Determine the [x, y] coordinate at the center of the cell enclosing the given text.  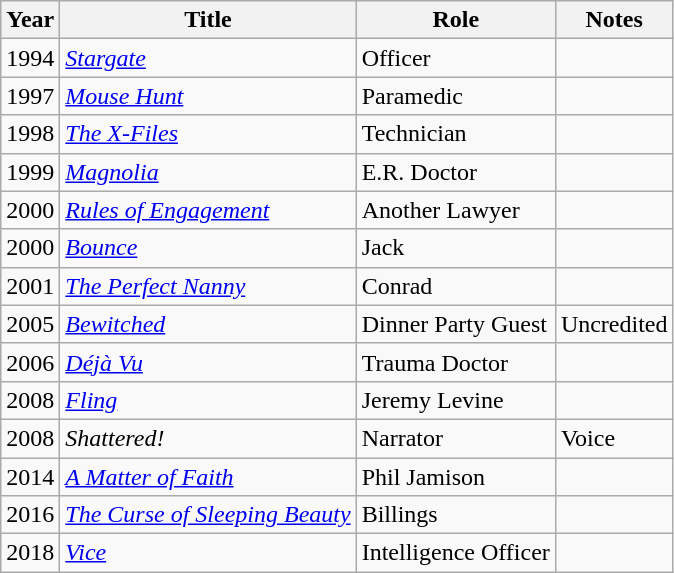
2005 [30, 324]
Year [30, 20]
The Curse of Sleeping Beauty [208, 515]
A Matter of Faith [208, 477]
Billings [456, 515]
Shattered! [208, 438]
Jack [456, 248]
Bewitched [208, 324]
The X-Files [208, 134]
Technician [456, 134]
Bounce [208, 248]
2018 [30, 553]
Another Lawyer [456, 210]
Trauma Doctor [456, 362]
Notes [614, 20]
1994 [30, 58]
Jeremy Levine [456, 400]
Stargate [208, 58]
Magnolia [208, 172]
E.R. Doctor [456, 172]
Paramedic [456, 96]
1997 [30, 96]
Mouse Hunt [208, 96]
Voice [614, 438]
Vice [208, 553]
2016 [30, 515]
Conrad [456, 286]
Officer [456, 58]
Rules of Engagement [208, 210]
Dinner Party Guest [456, 324]
Narrator [456, 438]
1998 [30, 134]
Title [208, 20]
1999 [30, 172]
The Perfect Nanny [208, 286]
Phil Jamison [456, 477]
2001 [30, 286]
Uncredited [614, 324]
Intelligence Officer [456, 553]
2006 [30, 362]
2014 [30, 477]
Role [456, 20]
Fling [208, 400]
Déjà Vu [208, 362]
